Find where the given text appears and provide that cell's center as (X, Y) coordinate. 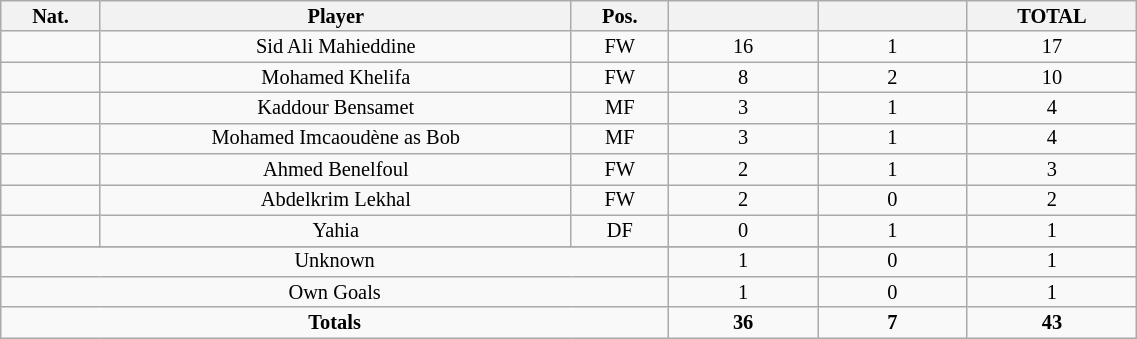
16 (742, 46)
Own Goals (335, 292)
Ahmed Benelfoul (336, 170)
Player (336, 16)
36 (742, 322)
DF (620, 230)
Mohamed Khelifa (336, 78)
Abdelkrim Lekhal (336, 200)
7 (892, 322)
10 (1052, 78)
Kaddour Bensamet (336, 108)
Totals (335, 322)
Sid Ali Mahieddine (336, 46)
Unknown (335, 262)
17 (1052, 46)
Mohamed Imcaoudène as Bob (336, 138)
Nat. (51, 16)
Pos. (620, 16)
Yahia (336, 230)
43 (1052, 322)
8 (742, 78)
TOTAL (1052, 16)
